Search for the cell housing the specified text and yield its [x, y] center coordinate. 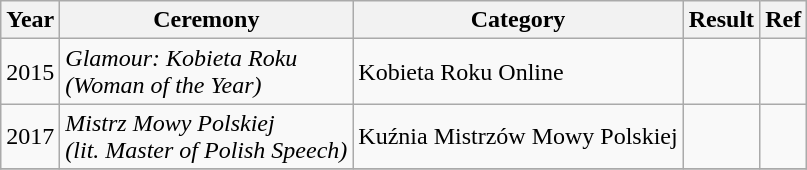
Glamour: Kobieta Roku(Woman of the Year) [206, 72]
Result [721, 20]
Ceremony [206, 20]
Kuźnia Mistrzów Mowy Polskiej [518, 136]
Mistrz Mowy Polskiej(lit. Master of Polish Speech) [206, 136]
2015 [30, 72]
2017 [30, 136]
Category [518, 20]
Ref [784, 20]
Year [30, 20]
Kobieta Roku Online [518, 72]
